Determine the (x, y) coordinate at the center of the cell enclosing the given text.  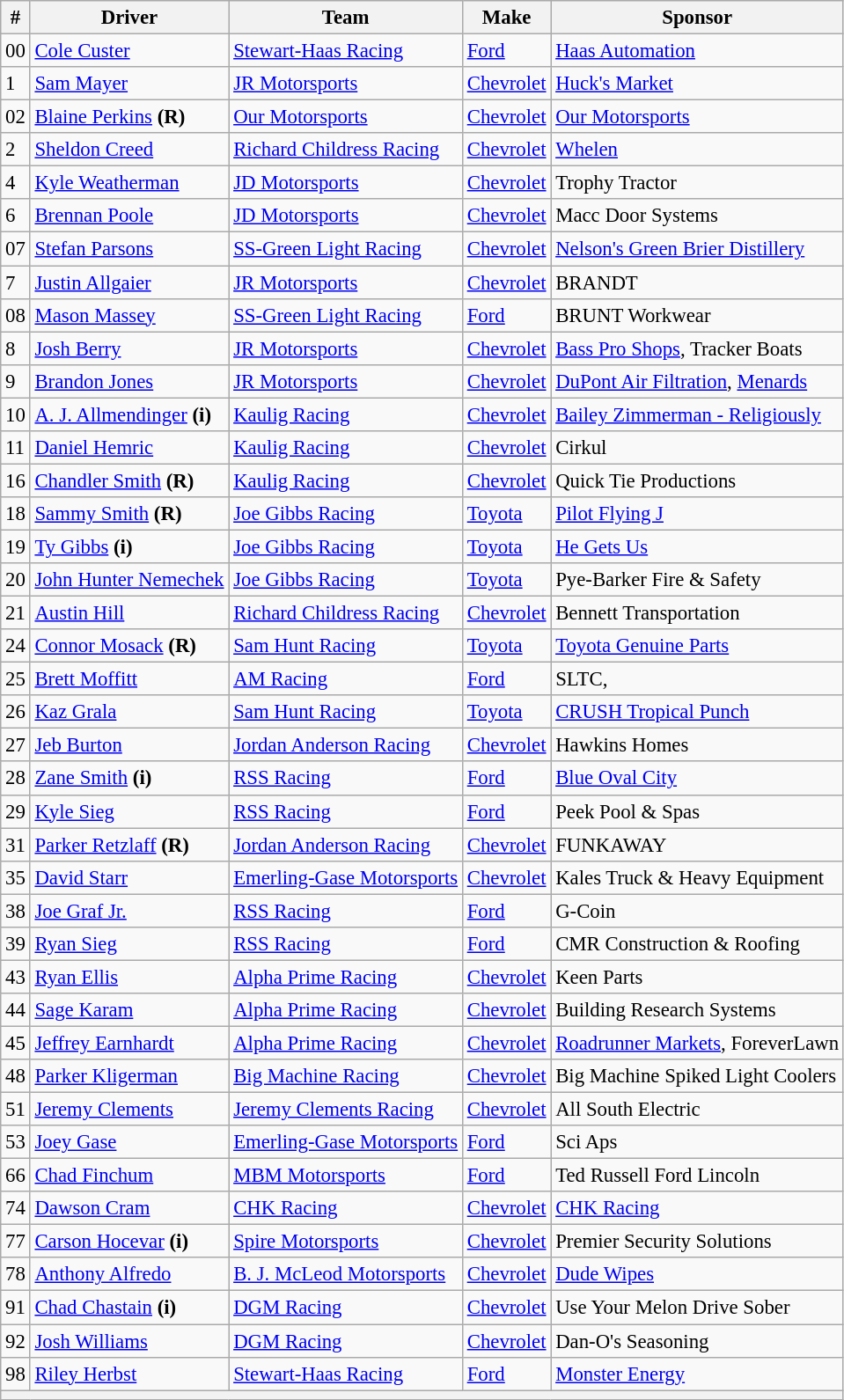
26 (16, 712)
Toyota Genuine Parts (697, 646)
DuPont Air Filtration, Menards (697, 381)
16 (16, 480)
20 (16, 580)
Mason Massey (129, 315)
Chad Finchum (129, 1176)
Sheldon Creed (129, 150)
Anthony Alfredo (129, 1275)
Jeb Burton (129, 745)
Hawkins Homes (697, 745)
91 (16, 1308)
Justin Allgaier (129, 282)
John Hunter Nemechek (129, 580)
Parker Retzlaff (R) (129, 845)
Spire Motorsports (346, 1242)
77 (16, 1242)
43 (16, 977)
Kyle Weatherman (129, 183)
Brandon Jones (129, 381)
Pilot Flying J (697, 514)
Pye-Barker Fire & Safety (697, 580)
Cole Custer (129, 51)
Premier Security Solutions (697, 1242)
45 (16, 1043)
Jeffrey Earnhardt (129, 1043)
Parker Kligerman (129, 1076)
Driver (129, 18)
27 (16, 745)
Macc Door Systems (697, 216)
25 (16, 679)
FUNKAWAY (697, 845)
Chad Chastain (i) (129, 1308)
Whelen (697, 150)
39 (16, 944)
Jeremy Clements Racing (346, 1110)
Kaz Grala (129, 712)
74 (16, 1208)
02 (16, 117)
Make (506, 18)
1 (16, 84)
A. J. Allmendinger (i) (129, 414)
Sponsor (697, 18)
Ryan Ellis (129, 977)
92 (16, 1341)
7 (16, 282)
Nelson's Green Brier Distillery (697, 249)
G-Coin (697, 911)
Bailey Zimmerman - Religiously (697, 414)
38 (16, 911)
Daniel Hemric (129, 448)
Ty Gibbs (i) (129, 546)
Dude Wipes (697, 1275)
Brett Moffitt (129, 679)
31 (16, 845)
Chandler Smith (R) (129, 480)
Haas Automation (697, 51)
Blue Oval City (697, 779)
Sam Mayer (129, 84)
Kyle Sieg (129, 811)
Austin Hill (129, 613)
9 (16, 381)
48 (16, 1076)
Jeremy Clements (129, 1110)
07 (16, 249)
Connor Mosack (R) (129, 646)
MBM Motorsports (346, 1176)
Cirkul (697, 448)
29 (16, 811)
Sage Karam (129, 1010)
AM Racing (346, 679)
He Gets Us (697, 546)
Josh Williams (129, 1341)
Zane Smith (i) (129, 779)
Keen Parts (697, 977)
35 (16, 877)
Big Machine Racing (346, 1076)
Dan-O's Seasoning (697, 1341)
Quick Tie Productions (697, 480)
Bass Pro Shops, Tracker Boats (697, 348)
Josh Berry (129, 348)
Joey Gase (129, 1142)
78 (16, 1275)
53 (16, 1142)
18 (16, 514)
Peek Pool & Spas (697, 811)
Sci Aps (697, 1142)
SLTC, (697, 679)
19 (16, 546)
Dawson Cram (129, 1208)
44 (16, 1010)
08 (16, 315)
11 (16, 448)
6 (16, 216)
Building Research Systems (697, 1010)
Ted Russell Ford Lincoln (697, 1176)
21 (16, 613)
Stefan Parsons (129, 249)
David Starr (129, 877)
Trophy Tractor (697, 183)
Ryan Sieg (129, 944)
Use Your Melon Drive Sober (697, 1308)
Sammy Smith (R) (129, 514)
00 (16, 51)
Huck's Market (697, 84)
BRUNT Workwear (697, 315)
98 (16, 1374)
Joe Graf Jr. (129, 911)
Riley Herbst (129, 1374)
All South Electric (697, 1110)
51 (16, 1110)
Carson Hocevar (i) (129, 1242)
2 (16, 150)
28 (16, 779)
B. J. McLeod Motorsports (346, 1275)
CRUSH Tropical Punch (697, 712)
Big Machine Spiked Light Coolers (697, 1076)
Blaine Perkins (R) (129, 117)
Bennett Transportation (697, 613)
Team (346, 18)
CMR Construction & Roofing (697, 944)
# (16, 18)
24 (16, 646)
8 (16, 348)
66 (16, 1176)
Roadrunner Markets, ForeverLawn (697, 1043)
Brennan Poole (129, 216)
10 (16, 414)
Monster Energy (697, 1374)
4 (16, 183)
Kales Truck & Heavy Equipment (697, 877)
BRANDT (697, 282)
